For the text-containing cell, return its midpoint in [x, y] coordinate format. 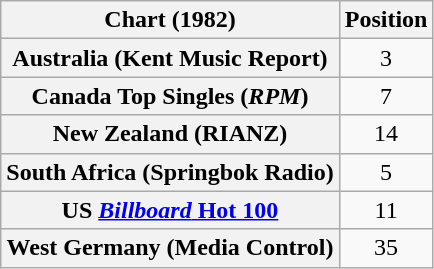
West Germany (Media Control) [170, 248]
5 [386, 172]
South Africa (Springbok Radio) [170, 172]
11 [386, 210]
Canada Top Singles (RPM) [170, 96]
Position [386, 20]
7 [386, 96]
Australia (Kent Music Report) [170, 58]
US Billboard Hot 100 [170, 210]
35 [386, 248]
New Zealand (RIANZ) [170, 134]
14 [386, 134]
3 [386, 58]
Chart (1982) [170, 20]
